Output the [x, y] coordinate of the center of the cell containing the given text.  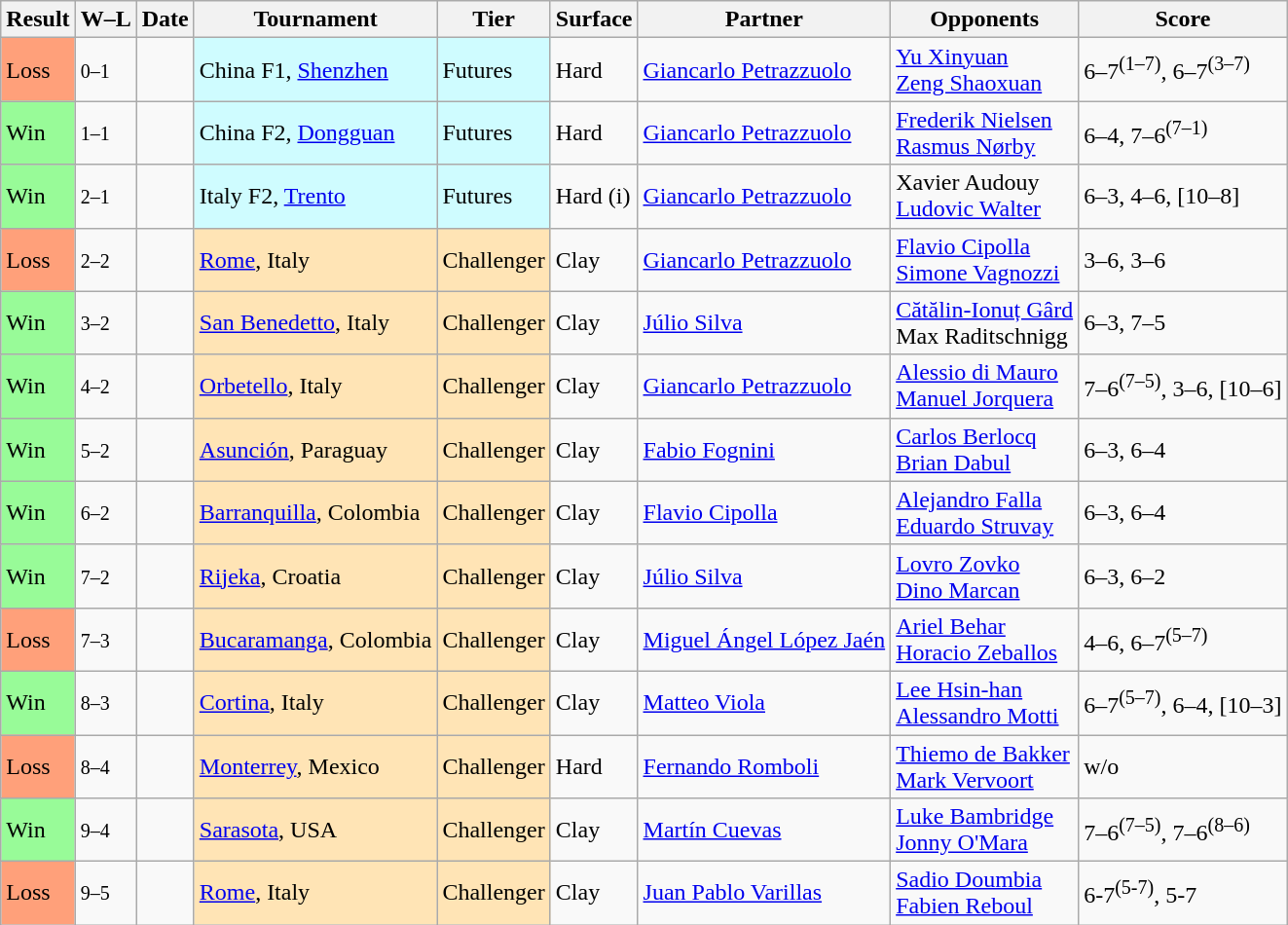
Tier [494, 19]
Date [166, 19]
Asunción, Paraguay [315, 450]
5–2 [105, 450]
Martín Cuevas [764, 830]
7–6(7–5), 7–6(8–6) [1183, 830]
Cortina, Italy [315, 703]
3–6, 3–6 [1183, 259]
6–4, 7–6(7–1) [1183, 132]
Flavio Cipolla [764, 512]
8–3 [105, 703]
Surface [594, 19]
Sarasota, USA [315, 830]
Rijeka, Croatia [315, 576]
4–6, 6–7(5–7) [1183, 639]
Alessio di Mauro Manuel Jorquera [985, 386]
San Benedetto, Italy [315, 323]
Alejandro Falla Eduardo Struvay [985, 512]
Juan Pablo Varillas [764, 894]
Xavier Audouy Ludovic Walter [985, 197]
4–2 [105, 386]
Carlos Berlocq Brian Dabul [985, 450]
6–3, 6–2 [1183, 576]
Miguel Ángel López Jaén [764, 639]
Cătălin-Ionuț Gârd Max Raditschnigg [985, 323]
China F1, Shenzhen [315, 70]
2–1 [105, 197]
Score [1183, 19]
Orbetello, Italy [315, 386]
w/o [1183, 765]
Bucaramanga, Colombia [315, 639]
Lovro Zovko Dino Marcan [985, 576]
6–2 [105, 512]
Result [38, 19]
Ariel Behar Horacio Zeballos [985, 639]
Partner [764, 19]
1–1 [105, 132]
W–L [105, 19]
7–2 [105, 576]
6–3, 4–6, [10–8] [1183, 197]
3–2 [105, 323]
Barranquilla, Colombia [315, 512]
Matteo Viola [764, 703]
Frederik Nielsen Rasmus Nørby [985, 132]
Monterrey, Mexico [315, 765]
6–3, 7–5 [1183, 323]
Sadio Doumbia Fabien Reboul [985, 894]
Opponents [985, 19]
Luke Bambridge Jonny O'Mara [985, 830]
China F2, Dongguan [315, 132]
7–6(7–5), 3–6, [10–6] [1183, 386]
Italy F2, Trento [315, 197]
9–5 [105, 894]
Yu Xinyuan Zeng Shaoxuan [985, 70]
6–7(5–7), 6–4, [10–3] [1183, 703]
9–4 [105, 830]
8–4 [105, 765]
6–7(1–7), 6–7(3–7) [1183, 70]
7–3 [105, 639]
2–2 [105, 259]
Fernando Romboli [764, 765]
Flavio Cipolla Simone Vagnozzi [985, 259]
Hard (i) [594, 197]
Lee Hsin-han Alessandro Motti [985, 703]
Tournament [315, 19]
0–1 [105, 70]
6-7(5-7), 5-7 [1183, 894]
Fabio Fognini [764, 450]
Thiemo de Bakker Mark Vervoort [985, 765]
